Detect which cell encompasses the target text, then output its [X, Y] center coordinate. 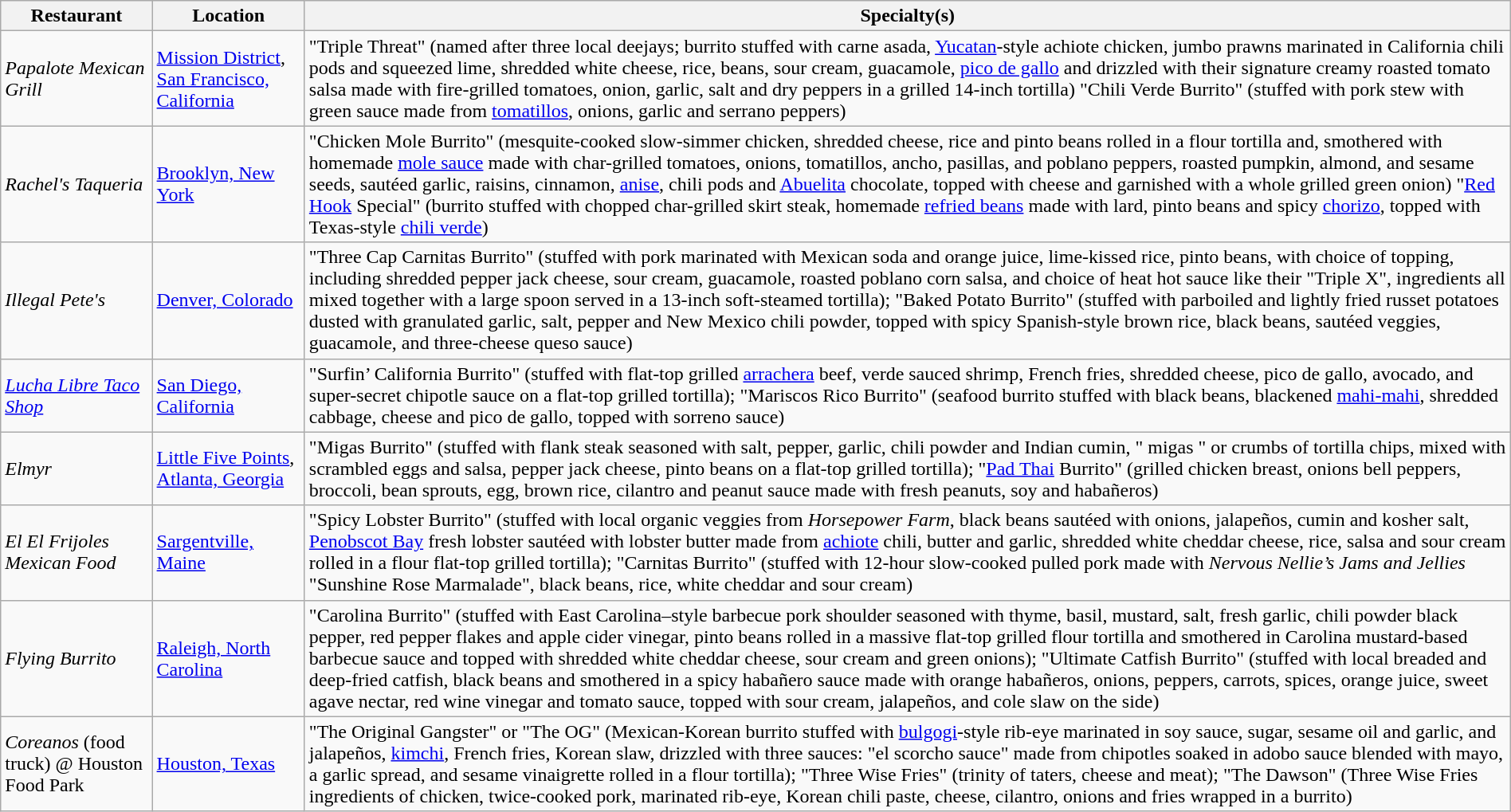
Rachel's Taqueria [77, 184]
Location [228, 16]
Specialty(s) [907, 16]
Little Five Points, Atlanta, Georgia [228, 469]
Illegal Pete's [77, 300]
El El Frijoles Mexican Food [77, 553]
Coreanos (food truck) @ Houston Food Park [77, 763]
Houston, Texas [228, 763]
Brooklyn, New York [228, 184]
Restaurant [77, 16]
San Diego, California [228, 395]
Papalote Mexican Grill [77, 78]
Elmyr [77, 469]
Sargentville, Maine [228, 553]
Denver, Colorado [228, 300]
Lucha Libre Taco Shop [77, 395]
Mission District, San Francisco, California [228, 78]
Flying Burrito [77, 658]
Raleigh, North Carolina [228, 658]
